Detect which cell encompasses the target text, then output its (X, Y) center coordinate. 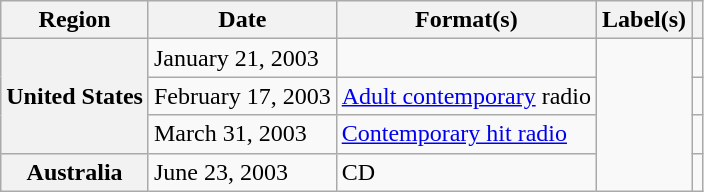
United States (75, 96)
March 31, 2003 (242, 134)
Format(s) (466, 20)
Adult contemporary radio (466, 96)
Region (75, 20)
CD (466, 172)
Date (242, 20)
June 23, 2003 (242, 172)
February 17, 2003 (242, 96)
Label(s) (644, 20)
Contemporary hit radio (466, 134)
January 21, 2003 (242, 58)
Australia (75, 172)
